Capture the cell that displays the provided text and extract its [X, Y] central coordinate. 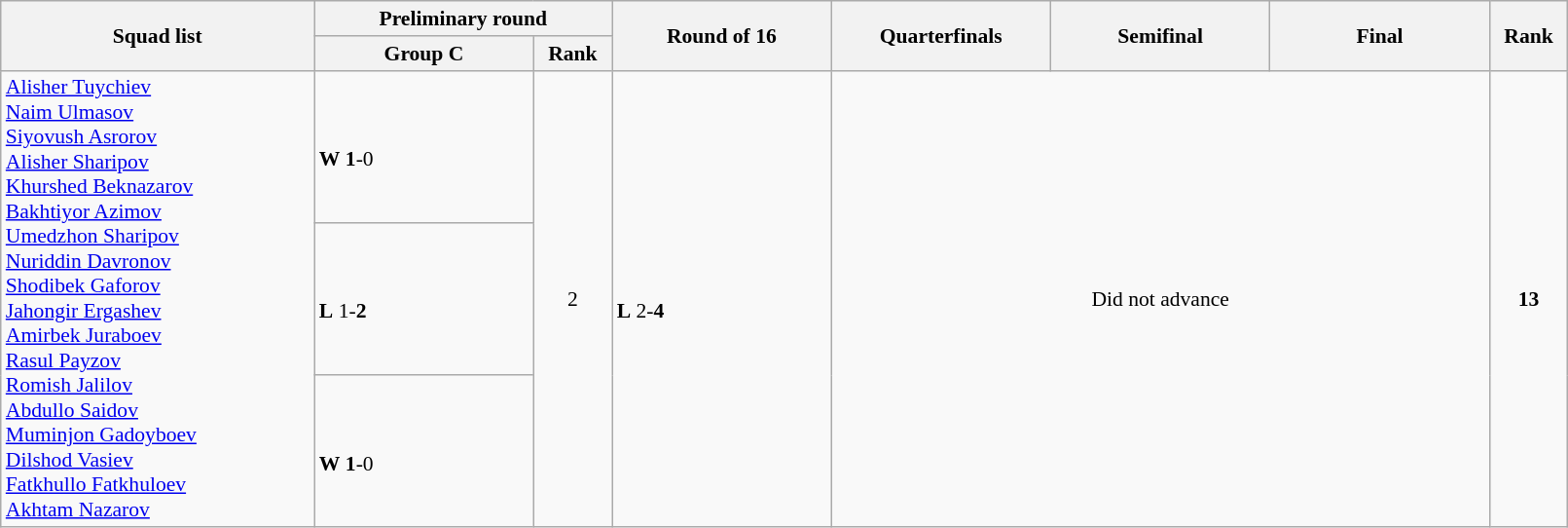
13 [1528, 298]
Did not advance [1160, 298]
Squad list [158, 35]
2 [572, 298]
Final [1380, 35]
Round of 16 [722, 35]
Semifinal [1160, 35]
Preliminary round [463, 19]
Quarterfinals [940, 35]
L 2-4 [722, 298]
L 1-2 [424, 299]
Group C [424, 54]
